Detect which cell encompasses the target text, then output its (X, Y) center coordinate. 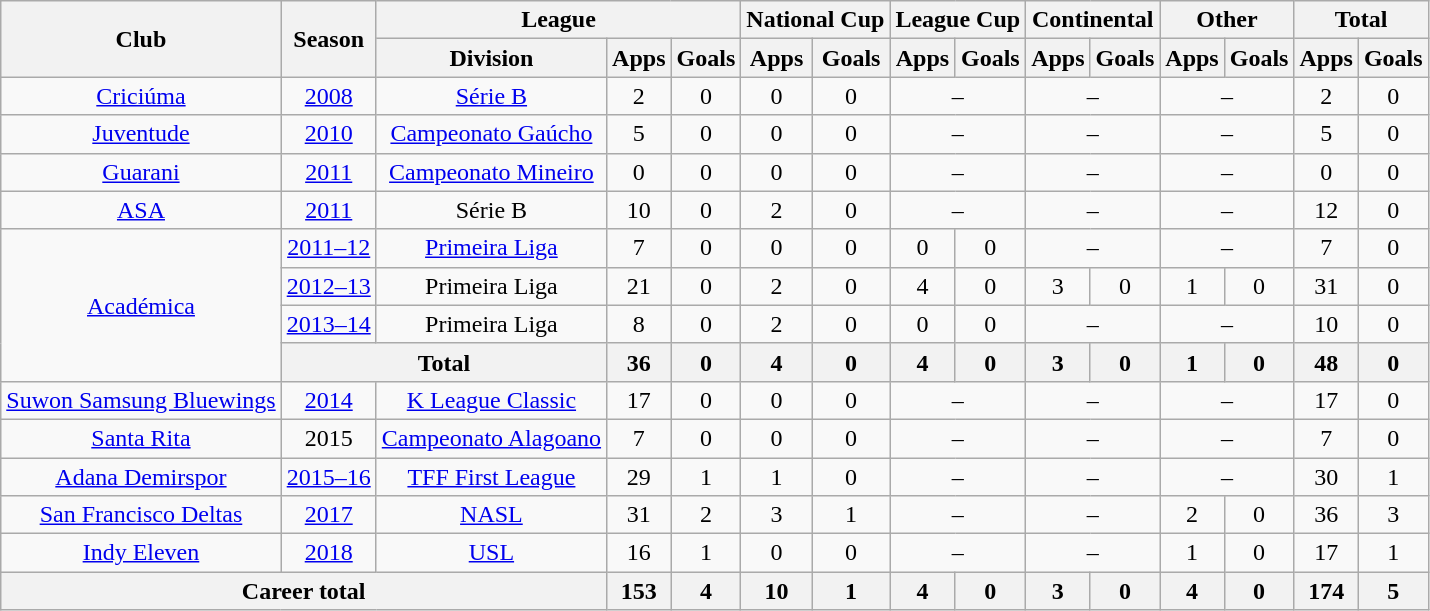
Division (491, 58)
K League Classic (491, 400)
2010 (328, 134)
12 (1326, 210)
29 (639, 477)
Juventude (141, 134)
Criciúma (141, 96)
30 (1326, 477)
USL (491, 553)
8 (639, 324)
Continental (1093, 20)
Santa Rita (141, 438)
Suwon Samsung Bluewings (141, 400)
Indy Eleven (141, 553)
2017 (328, 515)
16 (639, 553)
2014 (328, 400)
2008 (328, 96)
174 (1326, 591)
Campeonato Alagoano (491, 438)
Guarani (141, 172)
Other (1227, 20)
2011–12 (328, 248)
Season (328, 39)
Campeonato Mineiro (491, 172)
League (558, 20)
2015–16 (328, 477)
Club (141, 39)
48 (1326, 362)
2012–13 (328, 286)
San Francisco Deltas (141, 515)
Career total (304, 591)
Adana Demirspor (141, 477)
National Cup (816, 20)
TFF First League (491, 477)
2015 (328, 438)
ASA (141, 210)
League Cup (958, 20)
2018 (328, 553)
Académica (141, 305)
Campeonato Gaúcho (491, 134)
153 (639, 591)
21 (639, 286)
2013–14 (328, 324)
NASL (491, 515)
